Identify which cell holds the provided text, then report its (X, Y) central coordinate. 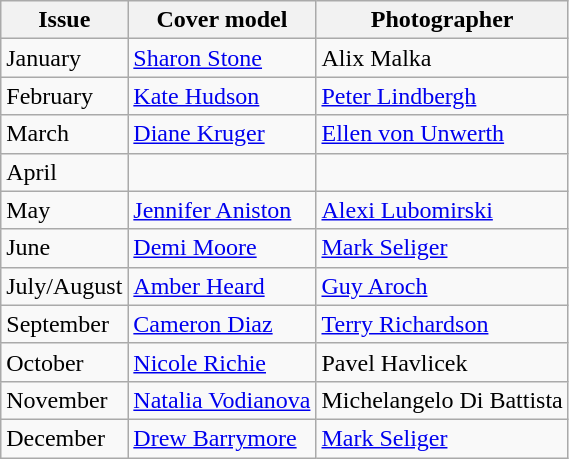
Jennifer Aniston (222, 210)
Nicole Richie (222, 362)
Cover model (222, 20)
July/August (64, 286)
Photographer (442, 20)
October (64, 362)
Terry Richardson (442, 324)
January (64, 58)
September (64, 324)
April (64, 172)
February (64, 96)
Peter Lindbergh (442, 96)
Pavel Havlicek (442, 362)
Amber Heard (222, 286)
Natalia Vodianova (222, 400)
June (64, 248)
Kate Hudson (222, 96)
November (64, 400)
Drew Barrymore (222, 438)
Alexi Lubomirski (442, 210)
December (64, 438)
Cameron Diaz (222, 324)
Guy Aroch (442, 286)
Diane Kruger (222, 134)
Demi Moore (222, 248)
Ellen von Unwerth (442, 134)
Alix Malka (442, 58)
Michelangelo Di Battista (442, 400)
March (64, 134)
Sharon Stone (222, 58)
Issue (64, 20)
May (64, 210)
